Scan for the cell matching the given text and deliver its (x, y) coordinate at center. 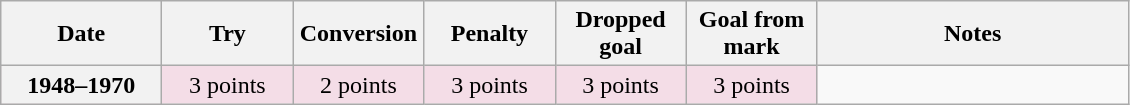
2 points (358, 85)
Date (82, 34)
Dropped goal (620, 34)
1948–1970 (82, 85)
Conversion (358, 34)
Penalty (490, 34)
Try (228, 34)
Goal from mark (752, 34)
Notes (972, 34)
